Search for the cell housing the specified text and yield its [X, Y] center coordinate. 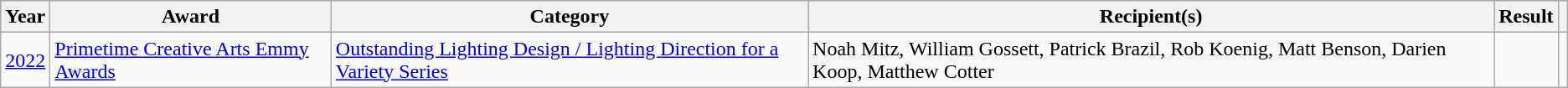
Result [1526, 17]
Noah Mitz, William Gossett, Patrick Brazil, Rob Koenig, Matt Benson, Darien Koop, Matthew Cotter [1151, 60]
2022 [25, 60]
Category [570, 17]
Award [191, 17]
Recipient(s) [1151, 17]
Primetime Creative Arts Emmy Awards [191, 60]
Year [25, 17]
Outstanding Lighting Design / Lighting Direction for a Variety Series [570, 60]
